Search for the cell housing the specified text and yield its (x, y) center coordinate. 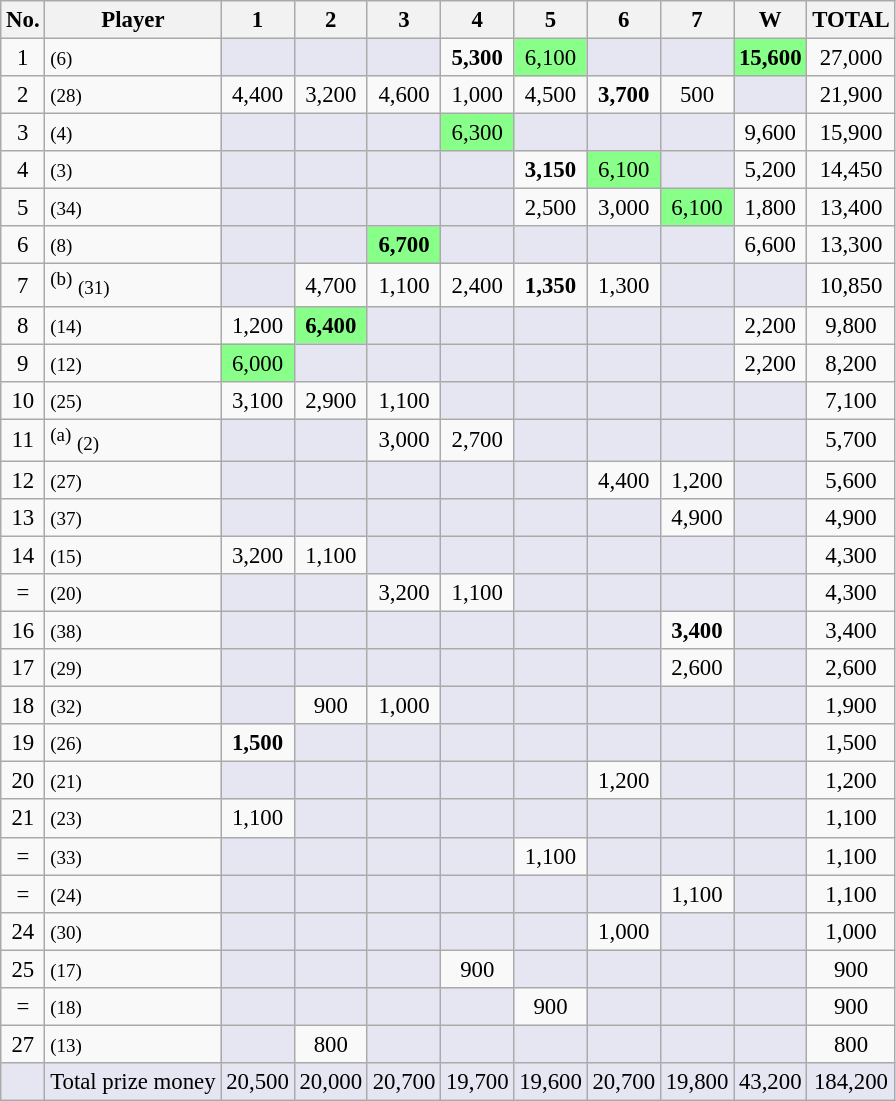
(29) (133, 668)
27,000 (851, 58)
W (770, 20)
4,500 (550, 95)
4,600 (404, 95)
No. (23, 20)
5,300 (478, 58)
500 (696, 95)
19,800 (696, 1082)
(27) (133, 480)
43,200 (770, 1082)
4,700 (330, 285)
(18) (133, 1007)
(15) (133, 555)
15,600 (770, 58)
184,200 (851, 1082)
10 (23, 400)
9 (23, 363)
20,000 (330, 1082)
1,300 (624, 285)
3,100 (258, 400)
(33) (133, 856)
9,800 (851, 325)
1,900 (851, 706)
6,000 (258, 363)
21,900 (851, 95)
(8) (133, 245)
13 (23, 518)
10,850 (851, 285)
(38) (133, 631)
(21) (133, 781)
25 (23, 969)
9,600 (770, 133)
19,700 (478, 1082)
6,400 (330, 325)
13,400 (851, 208)
21 (23, 819)
17 (23, 668)
14 (23, 555)
(17) (133, 969)
18 (23, 706)
14,450 (851, 170)
Player (133, 20)
2,700 (478, 440)
2,500 (550, 208)
5,600 (851, 480)
15,900 (851, 133)
(20) (133, 593)
6,700 (404, 245)
27 (23, 1044)
20 (23, 781)
(3) (133, 170)
1,800 (770, 208)
6,600 (770, 245)
5,700 (851, 440)
(28) (133, 95)
(26) (133, 743)
12 (23, 480)
11 (23, 440)
20,500 (258, 1082)
6,300 (478, 133)
(23) (133, 819)
7,100 (851, 400)
3,150 (550, 170)
16 (23, 631)
24 (23, 931)
19,600 (550, 1082)
(b) (31) (133, 285)
19 (23, 743)
13,300 (851, 245)
Total prize money (133, 1082)
8,200 (851, 363)
(4) (133, 133)
(30) (133, 931)
(32) (133, 706)
TOTAL (851, 20)
(13) (133, 1044)
(37) (133, 518)
2,400 (478, 285)
(6) (133, 58)
3,700 (624, 95)
(14) (133, 325)
5,200 (770, 170)
(a) (2) (133, 440)
(24) (133, 894)
1,350 (550, 285)
8 (23, 325)
(12) (133, 363)
(25) (133, 400)
(34) (133, 208)
2,900 (330, 400)
